For the text-containing cell, return its midpoint in [X, Y] coordinate format. 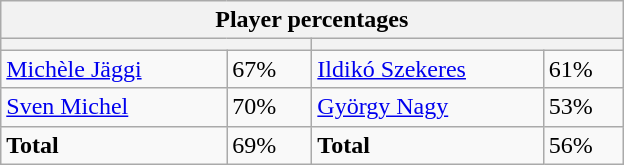
Sven Michel [114, 107]
Ildikó Szekeres [428, 69]
53% [583, 107]
Michèle Jäggi [114, 69]
61% [583, 69]
György Nagy [428, 107]
67% [270, 69]
70% [270, 107]
69% [270, 145]
56% [583, 145]
Player percentages [312, 20]
